Search for the cell housing the specified text and yield its [X, Y] center coordinate. 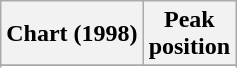
Chart (1998) [72, 34]
Peak position [189, 34]
